Scan for the cell matching the given text and deliver its (x, y) coordinate at center. 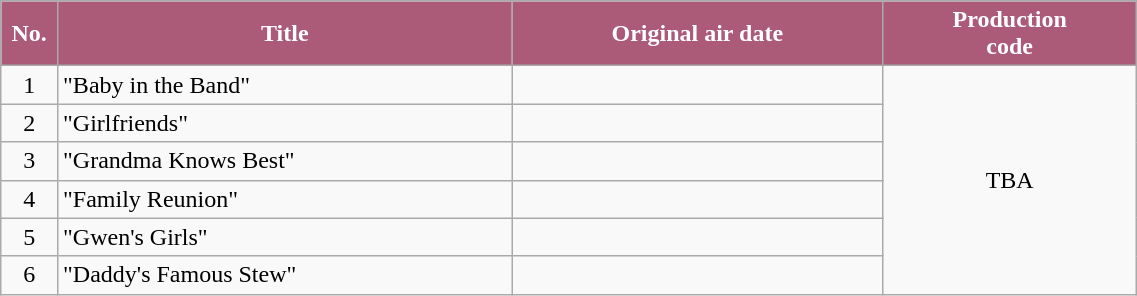
"Girlfriends" (285, 123)
"Gwen's Girls" (285, 237)
"Family Reunion" (285, 199)
"Grandma Knows Best" (285, 161)
6 (30, 275)
4 (30, 199)
5 (30, 237)
TBA (1010, 180)
Title (285, 34)
Productioncode (1010, 34)
"Baby in the Band" (285, 85)
2 (30, 123)
Original air date (698, 34)
"Daddy's Famous Stew" (285, 275)
3 (30, 161)
1 (30, 85)
No. (30, 34)
